Detect which cell encompasses the target text, then output its (X, Y) center coordinate. 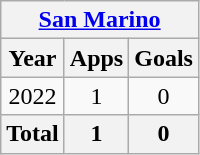
San Marino (100, 20)
Apps (96, 58)
Total (33, 134)
Year (33, 58)
2022 (33, 96)
Goals (164, 58)
